Return the (x, y) coordinate for the center point of the cell that contains the specified text.  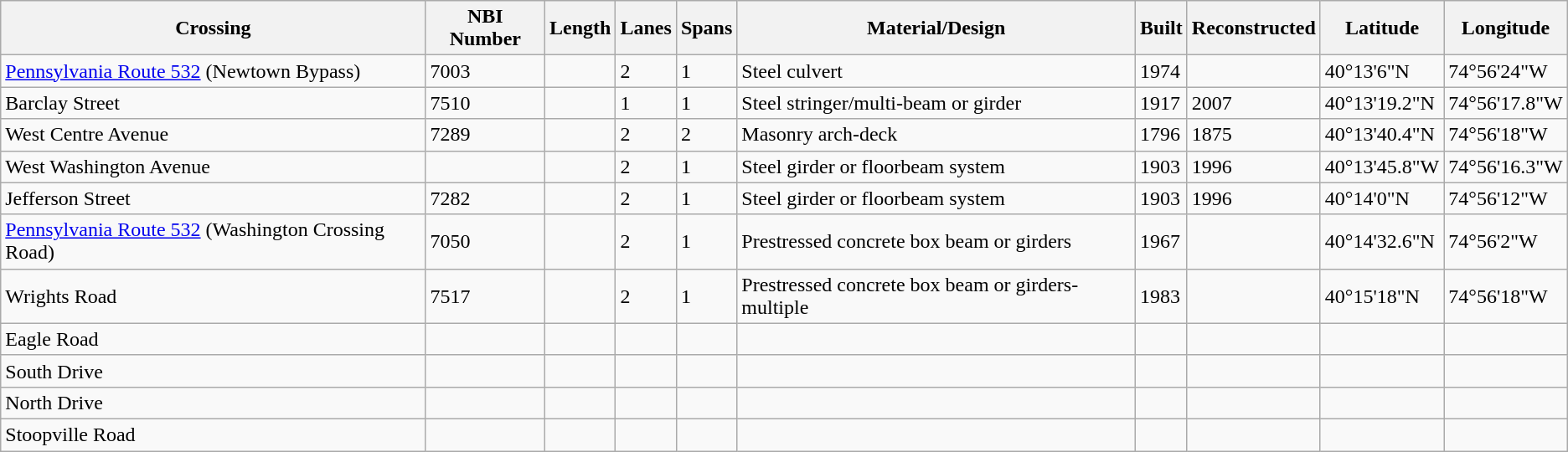
West Washington Avenue (213, 167)
40°13'19.2"N (1382, 103)
1983 (1162, 296)
74°56'12"W (1506, 198)
Length (580, 28)
Stoopville Road (213, 434)
Latitude (1382, 28)
40°13'40.4"N (1382, 135)
40°15'18"N (1382, 296)
Barclay Street (213, 103)
Jefferson Street (213, 198)
40°13'45.8"W (1382, 167)
Pennsylvania Route 532 (Washington Crossing Road) (213, 241)
40°14'0"N (1382, 198)
7517 (485, 296)
74°56'2"W (1506, 241)
North Drive (213, 403)
74°56'16.3"W (1506, 167)
Prestressed concrete box beam or girders-multiple (936, 296)
40°13'6"N (1382, 71)
West Centre Avenue (213, 135)
NBI Number (485, 28)
1974 (1162, 71)
74°56'24"W (1506, 71)
74°56'17.8"W (1506, 103)
7003 (485, 71)
Crossing (213, 28)
1917 (1162, 103)
South Drive (213, 371)
Built (1162, 28)
1796 (1162, 135)
Prestressed concrete box beam or girders (936, 241)
Pennsylvania Route 532 (Newtown Bypass) (213, 71)
Wrights Road (213, 296)
1967 (1162, 241)
7050 (485, 241)
Longitude (1506, 28)
1875 (1253, 135)
Masonry arch-deck (936, 135)
40°14'32.6"N (1382, 241)
Material/Design (936, 28)
Eagle Road (213, 339)
Lanes (646, 28)
7510 (485, 103)
7282 (485, 198)
Spans (706, 28)
2007 (1253, 103)
Steel stringer/multi-beam or girder (936, 103)
7289 (485, 135)
Steel culvert (936, 71)
Reconstructed (1253, 28)
